Provide the [x, y] coordinate of the cell's center where the given text is located.  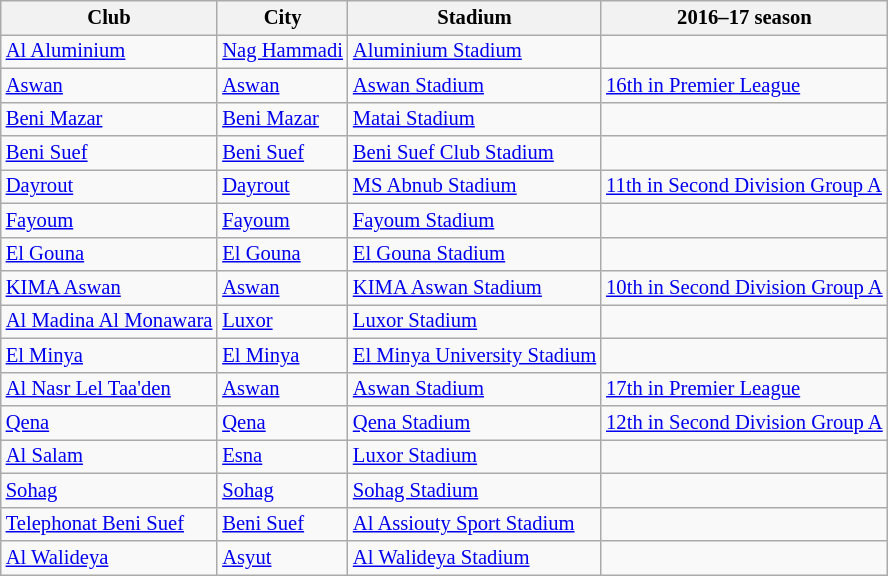
Al Walideya [110, 557]
17th in Premier League [744, 389]
El Minya University Stadium [474, 355]
Aluminium Stadium [474, 51]
MS Abnub Stadium [474, 186]
Al Walideya Stadium [474, 557]
Al Aluminium [110, 51]
KIMA Aswan Stadium [474, 287]
2016–17 season [744, 17]
Luxor [282, 321]
Sohag Stadium [474, 490]
Matai Stadium [474, 119]
Nag Hammadi [282, 51]
Esna [282, 456]
KIMA Aswan [110, 287]
Beni Suef Club Stadium [474, 153]
Club [110, 17]
El Gouna Stadium [474, 254]
Al Assiouty Sport Stadium [474, 524]
Al Madina Al Monawara [110, 321]
Telephonat Beni Suef [110, 524]
Al Salam [110, 456]
12th in Second Division Group A [744, 423]
16th in Premier League [744, 85]
Asyut [282, 557]
Fayoum Stadium [474, 220]
Al Nasr Lel Taa'den [110, 389]
City [282, 17]
11th in Second Division Group A [744, 186]
10th in Second Division Group A [744, 287]
Qena Stadium [474, 423]
Stadium [474, 17]
